Scan for the cell matching the given text and deliver its (X, Y) coordinate at center. 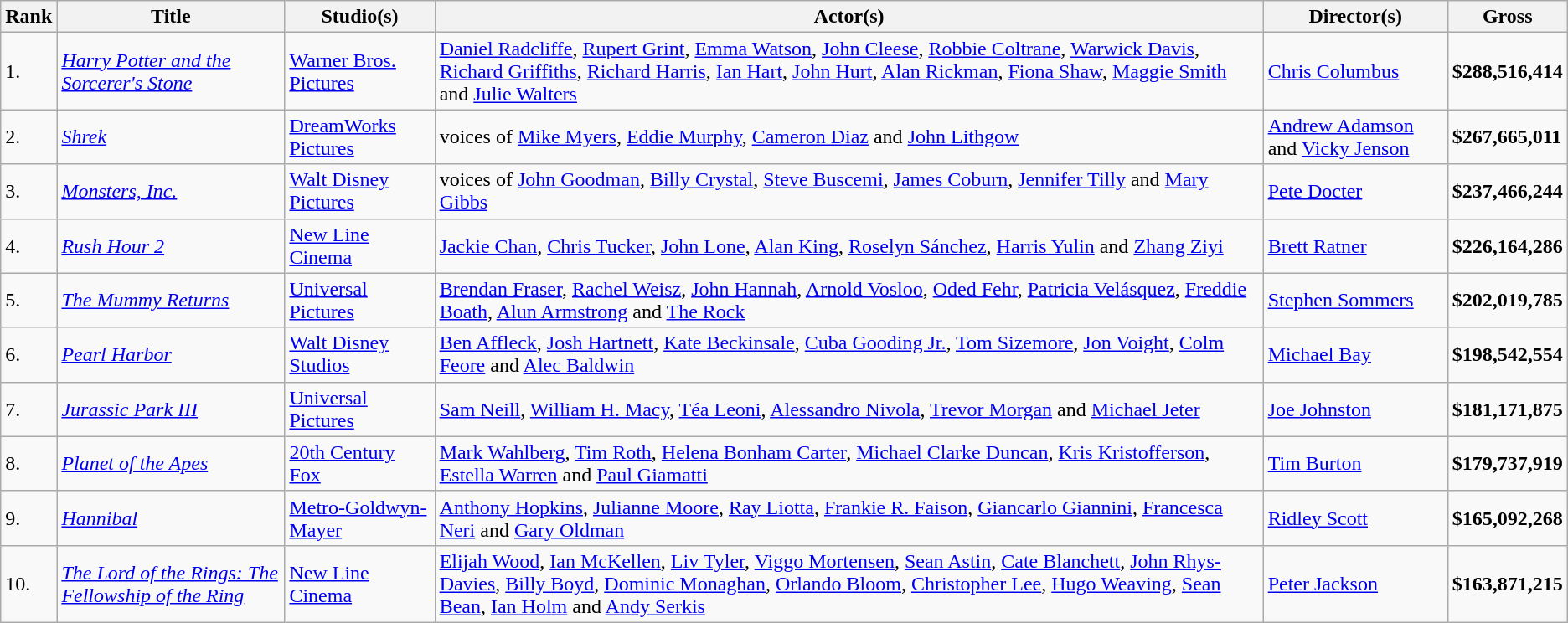
6. (28, 355)
Anthony Hopkins, Julianne Moore, Ray Liotta, Frankie R. Faison, Giancarlo Giannini, Francesca Neri and Gary Oldman (849, 517)
The Mummy Returns (171, 300)
2. (28, 137)
7. (28, 409)
The Lord of the Rings: The Fellowship of the Ring (171, 584)
3. (28, 191)
Walt Disney Pictures (360, 191)
Jurassic Park III (171, 409)
Joe Johnston (1355, 409)
$288,516,414 (1508, 71)
10. (28, 584)
Monsters, Inc. (171, 191)
Metro-Goldwyn-Mayer (360, 517)
Michael Bay (1355, 355)
5. (28, 300)
$202,019,785 (1508, 300)
Jackie Chan, Chris Tucker, John Lone, Alan King, Roselyn Sánchez, Harris Yulin and Zhang Ziyi (849, 246)
20th Century Fox (360, 464)
Peter Jackson (1355, 584)
Stephen Sommers (1355, 300)
$237,466,244 (1508, 191)
Ridley Scott (1355, 517)
Andrew Adamson and Vicky Jenson (1355, 137)
$165,092,268 (1508, 517)
Planet of the Apes (171, 464)
Sam Neill, William H. Macy, Téa Leoni, Alessandro Nivola, Trevor Morgan and Michael Jeter (849, 409)
$198,542,554 (1508, 355)
Title (171, 17)
4. (28, 246)
Gross (1508, 17)
$181,171,875 (1508, 409)
Rank (28, 17)
9. (28, 517)
Tim Burton (1355, 464)
Chris Columbus (1355, 71)
voices of Mike Myers, Eddie Murphy, Cameron Diaz and John Lithgow (849, 137)
Warner Bros. Pictures (360, 71)
Shrek (171, 137)
$267,665,011 (1508, 137)
$179,737,919 (1508, 464)
Rush Hour 2 (171, 246)
Pete Docter (1355, 191)
Mark Wahlberg, Tim Roth, Helena Bonham Carter, Michael Clarke Duncan, Kris Kristofferson, Estella Warren and Paul Giamatti (849, 464)
Ben Affleck, Josh Hartnett, Kate Beckinsale, Cuba Gooding Jr., Tom Sizemore, Jon Voight, Colm Feore and Alec Baldwin (849, 355)
Actor(s) (849, 17)
Hannibal (171, 517)
Harry Potter and the Sorcerer's Stone (171, 71)
Director(s) (1355, 17)
voices of John Goodman, Billy Crystal, Steve Buscemi, James Coburn, Jennifer Tilly and Mary Gibbs (849, 191)
8. (28, 464)
Studio(s) (360, 17)
DreamWorks Pictures (360, 137)
Pearl Harbor (171, 355)
Brendan Fraser, Rachel Weisz, John Hannah, Arnold Vosloo, Oded Fehr, Patricia Velásquez, Freddie Boath, Alun Armstrong and The Rock (849, 300)
Walt Disney Studios (360, 355)
1. (28, 71)
$226,164,286 (1508, 246)
Brett Ratner (1355, 246)
$163,871,215 (1508, 584)
